Return the [X, Y] coordinate for the center point of the cell that contains the specified text.  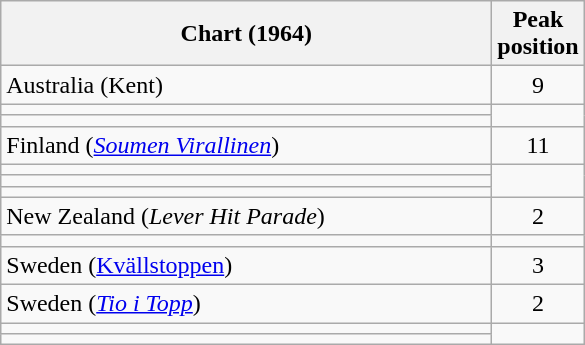
Finland (Soumen Virallinen) [246, 145]
New Zealand (Lever Hit Parade) [246, 216]
3 [538, 265]
Australia (Kent) [246, 85]
9 [538, 85]
Chart (1964) [246, 34]
Sweden (Tio i Topp) [246, 303]
11 [538, 145]
Peakposition [538, 34]
Sweden (Kvällstoppen) [246, 265]
